Pinpoint the cell where the given text exists, returning its (X, Y) midpoint coordinate. 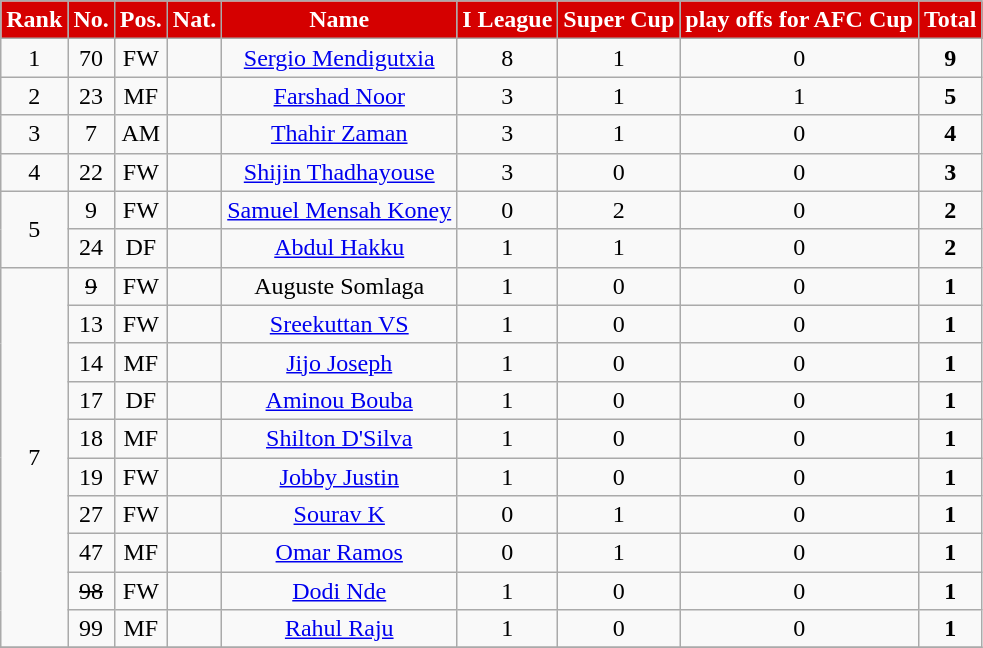
23 (91, 96)
22 (91, 172)
play offs for AFC Cup (800, 20)
47 (91, 553)
14 (91, 362)
Rahul Raju (340, 629)
Shilton D'Silva (340, 438)
Aminou Bouba (340, 400)
Dodi Nde (340, 591)
Sreekuttan VS (340, 324)
17 (91, 400)
70 (91, 58)
Sergio Mendigutxia (340, 58)
Sourav K (340, 515)
Pos. (140, 20)
Total (950, 20)
Jijo Joseph (340, 362)
19 (91, 477)
Auguste Somlaga (340, 286)
Omar Ramos (340, 553)
27 (91, 515)
Shijin Thadhayouse (340, 172)
Nat. (194, 20)
99 (91, 629)
No. (91, 20)
Name (340, 20)
Super Cup (619, 20)
13 (91, 324)
18 (91, 438)
Jobby Justin (340, 477)
98 (91, 591)
AM (140, 134)
Thahir Zaman (340, 134)
Rank (34, 20)
Samuel Mensah Koney (340, 210)
I League (508, 20)
8 (508, 58)
24 (91, 248)
Abdul Hakku (340, 248)
Farshad Noor (340, 96)
